From the cell containing the given text, extract its center point as [X, Y] coordinate. 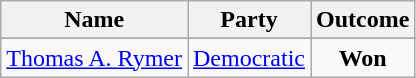
Party [250, 20]
Democratic [250, 58]
Outcome [362, 20]
Won [362, 58]
Name [94, 20]
Thomas A. Rymer [94, 58]
